Search for the cell housing the specified text and yield its [X, Y] center coordinate. 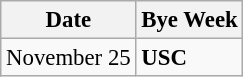
Date [68, 20]
Bye Week [190, 20]
USC [190, 58]
November 25 [68, 58]
